Locate the cell with the specified text and output its [x, y] center coordinate. 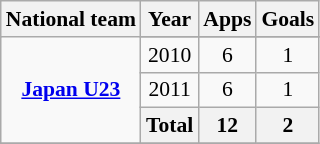
Japan U23 [71, 90]
Total [170, 126]
Year [170, 19]
2011 [170, 90]
National team [71, 19]
Apps [227, 19]
Goals [288, 19]
2 [288, 126]
12 [227, 126]
2010 [170, 55]
